Provide the [x, y] coordinate of the cell's center where the given text is located.  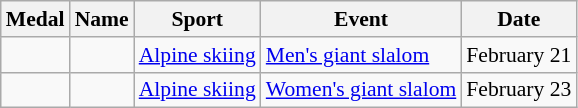
Sport [198, 19]
February 21 [518, 55]
Medal [36, 19]
February 23 [518, 90]
Men's giant slalom [362, 55]
Date [518, 19]
Event [362, 19]
Name [102, 19]
Women's giant slalom [362, 90]
